Scan for the cell matching the given text and deliver its [x, y] coordinate at center. 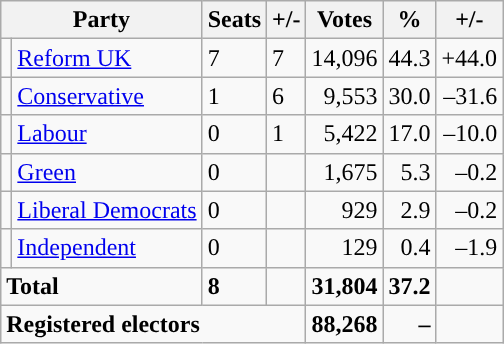
44.3 [410, 58]
–31.6 [470, 96]
–1.9 [470, 248]
5.3 [410, 172]
30.0 [410, 96]
–10.0 [470, 134]
Green [107, 172]
2.9 [410, 210]
Labour [107, 134]
Independent [107, 248]
Votes [344, 20]
37.2 [410, 286]
6 [286, 96]
Liberal Democrats [107, 210]
Registered electors [154, 324]
17.0 [410, 134]
5,422 [344, 134]
Conservative [107, 96]
Party [102, 20]
31,804 [344, 286]
% [410, 20]
129 [344, 248]
Seats [234, 20]
88,268 [344, 324]
929 [344, 210]
14,096 [344, 58]
– [410, 324]
Reform UK [107, 58]
1,675 [344, 172]
0.4 [410, 248]
9,553 [344, 96]
Total [102, 286]
8 [234, 286]
+44.0 [470, 58]
